Return (X, Y) of the center of cell containing provided text 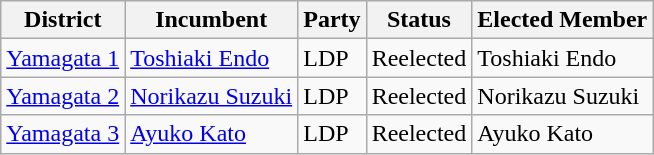
Yamagata 2 (63, 96)
Yamagata 1 (63, 58)
Incumbent (212, 20)
Party (332, 20)
Elected Member (562, 20)
District (63, 20)
Status (419, 20)
Yamagata 3 (63, 134)
